Output the (x, y) coordinate of the center of the cell containing the given text.  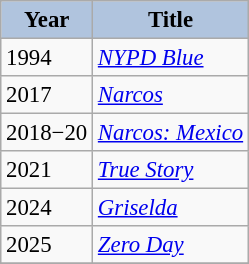
NYPD Blue (171, 58)
Narcos (171, 95)
Year (47, 20)
True Story (171, 170)
Zero Day (171, 245)
2021 (47, 170)
2017 (47, 95)
2024 (47, 208)
1994 (47, 58)
2025 (47, 245)
Narcos: Mexico (171, 133)
Griselda (171, 208)
2018−20 (47, 133)
Title (171, 20)
